Capture the cell that displays the provided text and extract its (x, y) central coordinate. 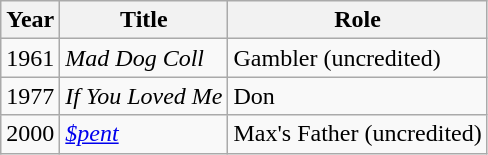
Mad Dog Coll (144, 58)
Title (144, 20)
Gambler (uncredited) (358, 58)
Year (30, 20)
1961 (30, 58)
Max's Father (uncredited) (358, 134)
If You Loved Me (144, 96)
2000 (30, 134)
Don (358, 96)
1977 (30, 96)
$pent (144, 134)
Role (358, 20)
